Capture the cell that displays the provided text and extract its [x, y] central coordinate. 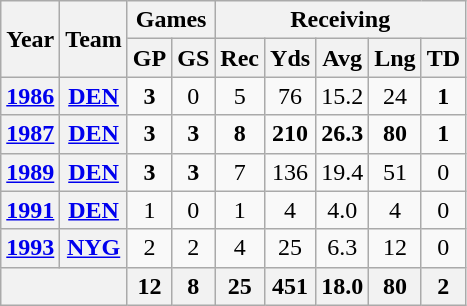
Receiving [340, 20]
NYG [94, 248]
6.3 [342, 248]
5 [240, 96]
Year [30, 39]
76 [290, 96]
1987 [30, 134]
18.0 [342, 286]
Lng [395, 58]
1986 [30, 96]
1991 [30, 210]
15.2 [342, 96]
Team [94, 39]
136 [290, 172]
Games [170, 20]
GP [149, 58]
4.0 [342, 210]
51 [395, 172]
TD [443, 58]
210 [290, 134]
26.3 [342, 134]
24 [395, 96]
Yds [290, 58]
451 [290, 286]
7 [240, 172]
19.4 [342, 172]
Avg [342, 58]
1989 [30, 172]
1993 [30, 248]
GS [194, 58]
Rec [240, 58]
